Search for the cell housing the specified text and yield its (x, y) center coordinate. 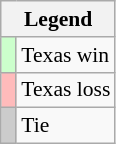
Tie (66, 126)
Legend (58, 19)
Texas win (66, 55)
Texas loss (66, 90)
